Extract the (x, y) coordinate from the center of the cell holding the provided text.  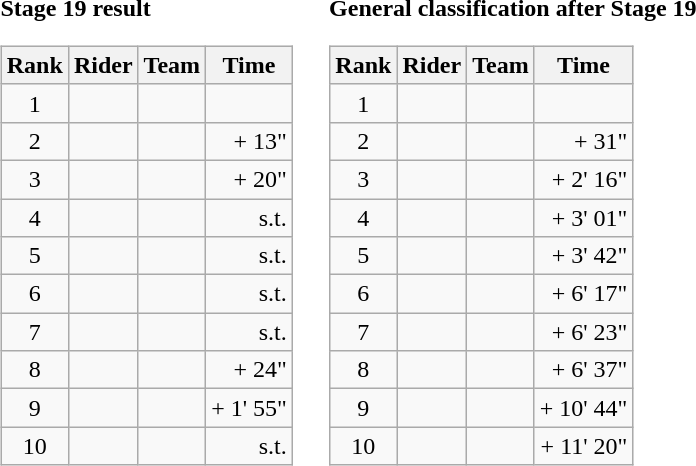
+ 10' 44" (584, 408)
+ 1' 55" (250, 408)
+ 6' 23" (584, 332)
+ 20" (250, 179)
+ 24" (250, 370)
+ 6' 17" (584, 294)
+ 31" (584, 141)
+ 6' 37" (584, 370)
+ 13" (250, 141)
+ 11' 20" (584, 446)
+ 3' 42" (584, 256)
+ 2' 16" (584, 179)
+ 3' 01" (584, 217)
